Scan for the cell matching the given text and deliver its [X, Y] coordinate at center. 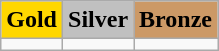
Bronze [176, 20]
Silver [98, 20]
Gold [32, 20]
